Scan for the cell matching the given text and deliver its (x, y) coordinate at center. 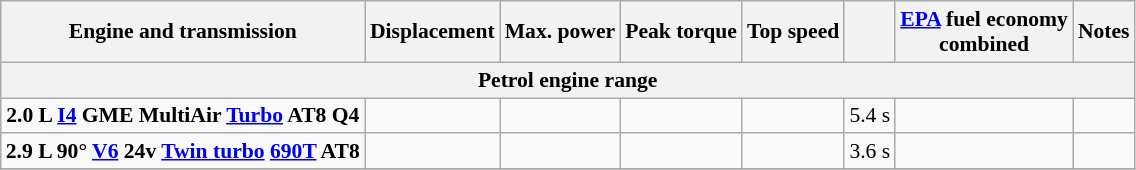
2.0 L I4 GME MultiAir Turbo AT8 Q4 (183, 116)
Peak torque (681, 32)
EPA fuel economycombined (984, 32)
3.6 s (870, 152)
5.4 s (870, 116)
Top speed (793, 32)
Max. power (560, 32)
Petrol engine range (568, 80)
Engine and transmission (183, 32)
Displacement (432, 32)
2.9 L 90° V6 24v Twin turbo 690T AT8 (183, 152)
Notes (1104, 32)
